Return the (X, Y) coordinate for the center point of the cell that contains the specified text.  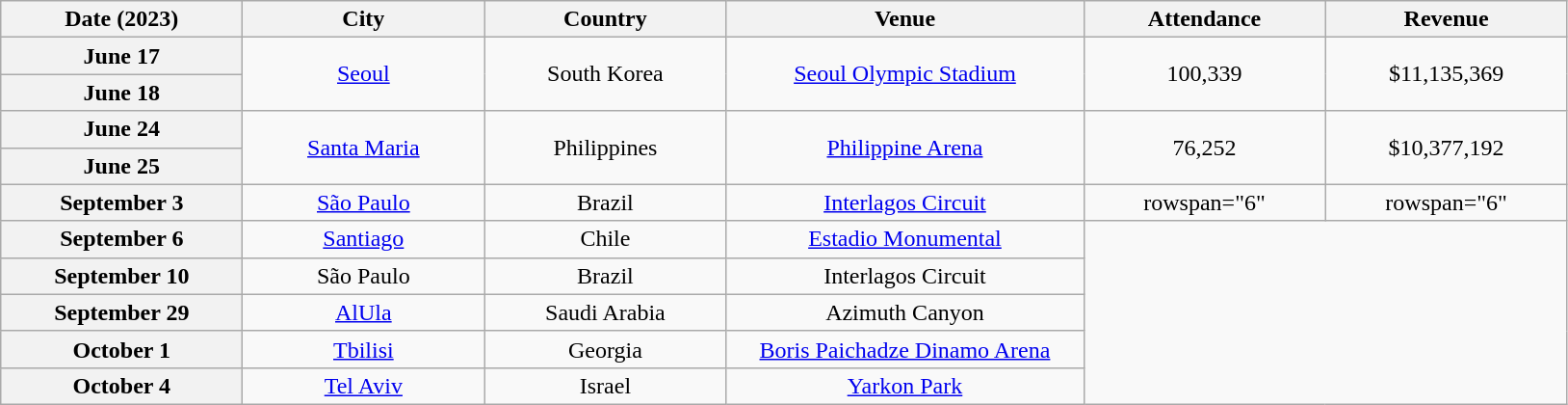
$10,377,192 (1447, 148)
October 4 (121, 386)
Seoul Olympic Stadium (905, 74)
Seoul (364, 74)
100,339 (1204, 74)
September 3 (121, 202)
City (364, 19)
76,252 (1204, 148)
Attendance (1204, 19)
June 24 (121, 129)
Santa Maria (364, 148)
Philippine Arena (905, 148)
Country (605, 19)
September 6 (121, 239)
Israel (605, 386)
June 17 (121, 56)
October 1 (121, 349)
Santiago (364, 239)
AlUla (364, 312)
Yarkon Park (905, 386)
$11,135,369 (1447, 74)
Revenue (1447, 19)
Date (2023) (121, 19)
September 29 (121, 312)
Tbilisi (364, 349)
Saudi Arabia (605, 312)
Georgia (605, 349)
Estadio Monumental (905, 239)
June 18 (121, 93)
June 25 (121, 166)
Chile (605, 239)
Philippines (605, 148)
Azimuth Canyon (905, 312)
September 10 (121, 276)
South Korea (605, 74)
Tel Aviv (364, 386)
Venue (905, 19)
Boris Paichadze Dinamo Arena (905, 349)
